Provide the (X, Y) coordinate of the cell's center where the given text is located.  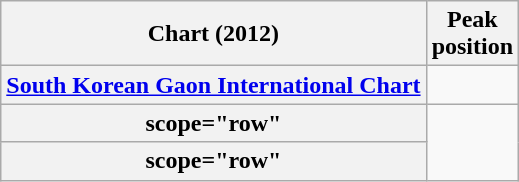
South Korean Gaon International Chart (214, 85)
Chart (2012) (214, 34)
Peakposition (472, 34)
